Scan for the cell matching the given text and deliver its [x, y] coordinate at center. 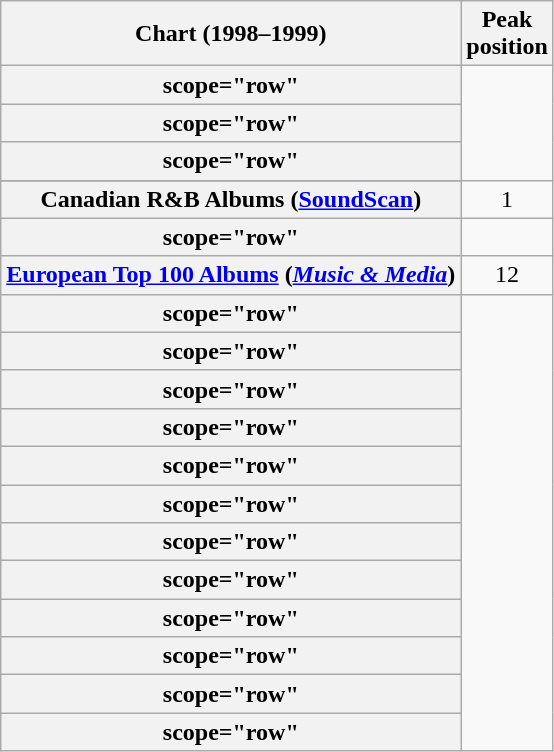
Chart (1998–1999) [231, 34]
Peakposition [507, 34]
1 [507, 199]
Canadian R&B Albums (SoundScan) [231, 199]
12 [507, 275]
European Top 100 Albums (Music & Media) [231, 275]
